For the text-containing cell, return its midpoint in (x, y) coordinate format. 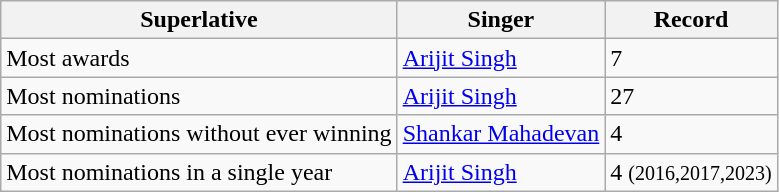
Singer (501, 20)
27 (691, 96)
4 (691, 134)
Shankar Mahadevan (501, 134)
4 (2016,2017,2023) (691, 172)
Most awards (199, 58)
7 (691, 58)
Most nominations without ever winning (199, 134)
Superlative (199, 20)
Most nominations in a single year (199, 172)
Record (691, 20)
Most nominations (199, 96)
